Return [x, y] of the center of cell containing provided text 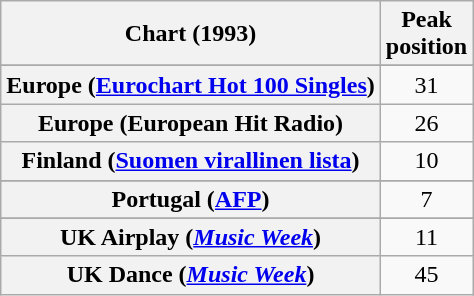
Portugal (AFP) [191, 199]
Chart (1993) [191, 34]
10 [426, 161]
UK Dance (Music Week) [191, 275]
31 [426, 85]
11 [426, 237]
Peakposition [426, 34]
26 [426, 123]
Finland (Suomen virallinen lista) [191, 161]
7 [426, 199]
Europe (European Hit Radio) [191, 123]
Europe (Eurochart Hot 100 Singles) [191, 85]
UK Airplay (Music Week) [191, 237]
45 [426, 275]
